Return the [x, y] coordinate for the center point of the cell that contains the specified text.  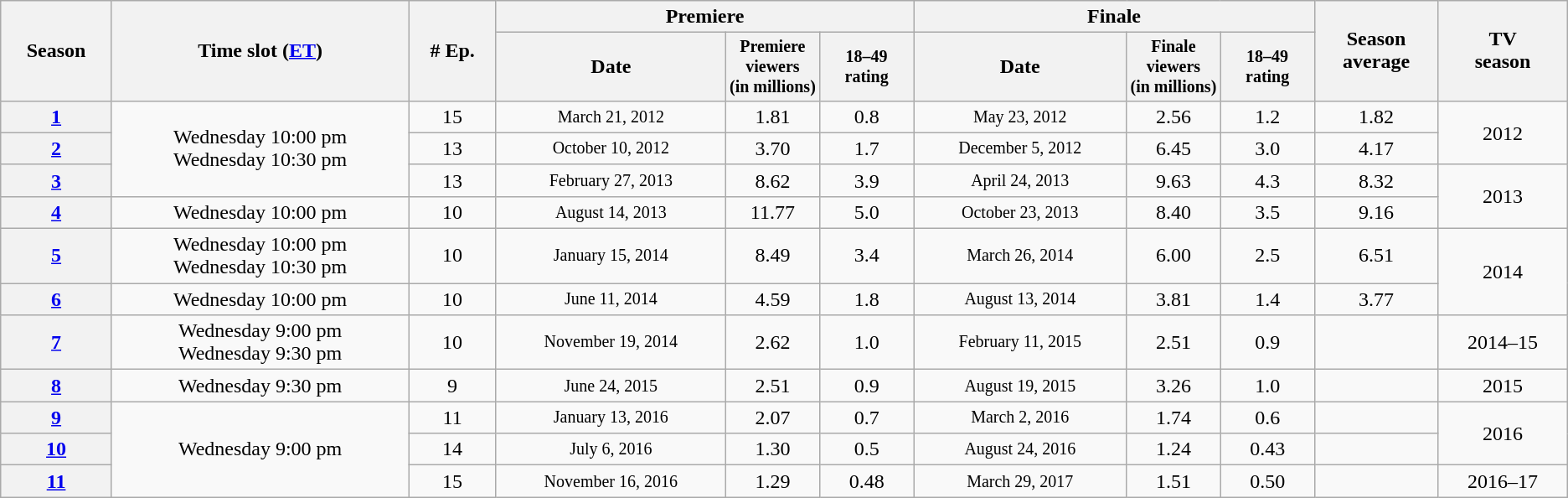
2 [57, 148]
2.07 [772, 418]
2014–15 [1503, 342]
11.77 [772, 212]
4.3 [1267, 180]
2015 [1503, 386]
1.82 [1376, 117]
May 23, 2012 [1020, 117]
8.40 [1173, 212]
March 21, 2012 [611, 117]
Time slot (ET) [260, 51]
6.51 [1376, 257]
2016–17 [1503, 481]
October 10, 2012 [611, 148]
3.4 [867, 257]
July 6, 2016 [611, 449]
4.17 [1376, 148]
1.81 [772, 117]
Season [57, 51]
8 [57, 386]
8.62 [772, 180]
5 [57, 257]
14 [452, 449]
November 19, 2014 [611, 342]
March 26, 2014 [1020, 257]
March 2, 2016 [1020, 418]
9.16 [1376, 212]
6 [57, 299]
Wednesday 9:30 pm [260, 386]
0.8 [867, 117]
Premiere viewers(in millions) [772, 67]
3.26 [1173, 386]
5.0 [867, 212]
August 14, 2013 [611, 212]
3.81 [1173, 299]
February 27, 2013 [611, 180]
November 16, 2016 [611, 481]
1.8 [867, 299]
1.2 [1267, 117]
2.62 [772, 342]
1 [57, 117]
7 [57, 342]
October 23, 2013 [1020, 212]
1.24 [1173, 449]
2016 [1503, 433]
2013 [1503, 196]
8.32 [1376, 180]
January 15, 2014 [611, 257]
TVseason [1503, 51]
3.70 [772, 148]
0.48 [867, 481]
1.7 [867, 148]
March 29, 2017 [1020, 481]
August 13, 2014 [1020, 299]
1.51 [1173, 481]
Wednesday 9:00 pmWednesday 9:30 pm [260, 342]
9.63 [1173, 180]
3.5 [1267, 212]
1.74 [1173, 418]
2.5 [1267, 257]
3.9 [867, 180]
4.59 [772, 299]
2014 [1503, 272]
4 [57, 212]
1.30 [772, 449]
Finale [1114, 17]
0.50 [1267, 481]
8.49 [772, 257]
0.43 [1267, 449]
June 11, 2014 [611, 299]
April 24, 2013 [1020, 180]
Wednesday 9:00 pm [260, 449]
1.29 [772, 481]
January 13, 2016 [611, 418]
February 11, 2015 [1020, 342]
3.77 [1376, 299]
3 [57, 180]
June 24, 2015 [611, 386]
0.6 [1267, 418]
0.7 [867, 418]
2012 [1503, 132]
Seasonaverage [1376, 51]
1.4 [1267, 299]
6.45 [1173, 148]
August 24, 2016 [1020, 449]
3.0 [1267, 148]
# Ep. [452, 51]
6.00 [1173, 257]
2.56 [1173, 117]
August 19, 2015 [1020, 386]
Finale viewers(in millions) [1173, 67]
0.5 [867, 449]
Premiere [704, 17]
December 5, 2012 [1020, 148]
